Identify which cell holds the provided text, then report its (x, y) central coordinate. 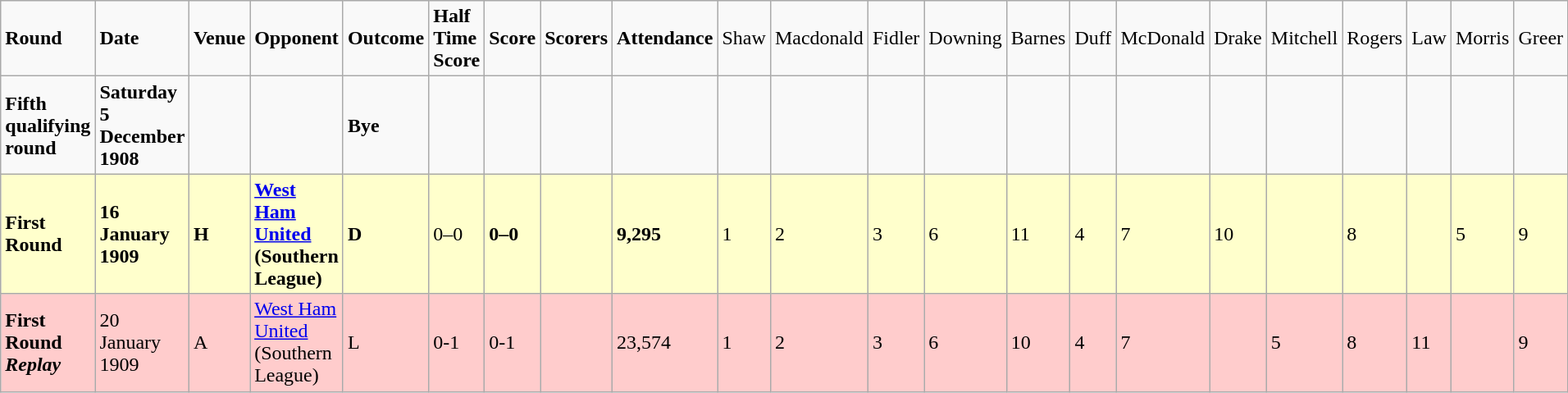
Venue (219, 39)
L (385, 343)
H (219, 234)
Drake (1238, 39)
Rogers (1374, 39)
Round (48, 39)
Date (143, 39)
McDonald (1163, 39)
Fifth qualifying round (48, 125)
Opponent (297, 39)
First Round (48, 234)
Shaw (744, 39)
20 January 1909 (143, 343)
23,574 (665, 343)
Downing (965, 39)
Mitchell (1304, 39)
Duff (1093, 39)
Half Time Score (457, 39)
Bye (385, 125)
Saturday 5 December 1908 (143, 125)
16 January 1909 (143, 234)
A (219, 343)
Score (513, 39)
Law (1429, 39)
Barnes (1038, 39)
Scorers (577, 39)
First Round Replay (48, 343)
Attendance (665, 39)
Outcome (385, 39)
Greer (1541, 39)
9,295 (665, 234)
Morris (1482, 39)
D (385, 234)
Fidler (896, 39)
Macdonald (818, 39)
